From the cell containing the given text, extract its center point as (X, Y) coordinate. 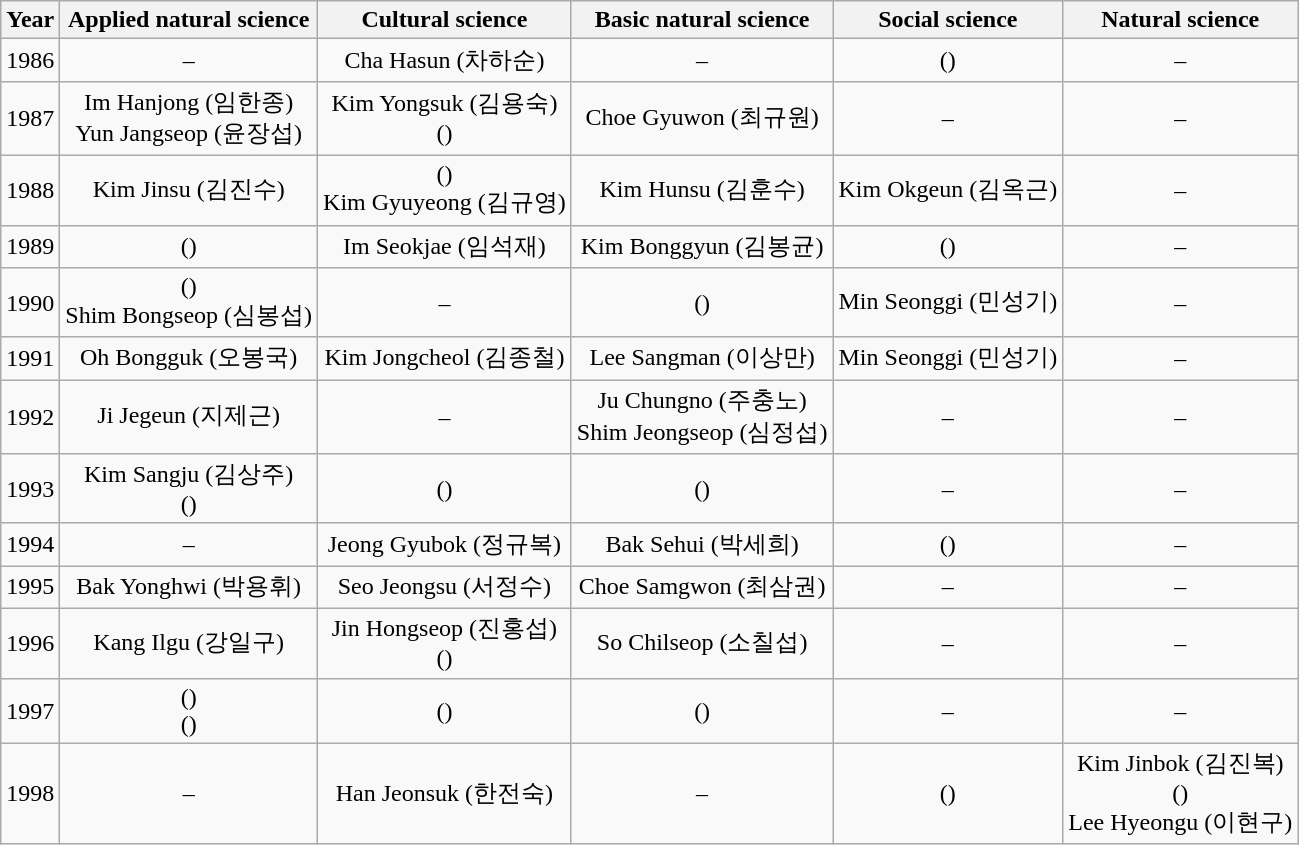
1989 (30, 246)
Ji Jegeun (지제근) (189, 417)
Natural science (1180, 20)
Choe Samgwon (최삼권) (702, 588)
So Chilseop (소칠섭) (702, 643)
Kim Jongcheol (김종철) (445, 358)
1993 (30, 489)
Bak Yonghwi (박용휘) (189, 588)
Kim Hunsu (김훈수) (702, 190)
()Kim Gyuyeong (김규영) (445, 190)
Bak Sehui (박세희) (702, 544)
Kim Yongsuk (김용숙) () (445, 118)
1987 (30, 118)
() () (189, 710)
Jeong Gyubok (정규복) (445, 544)
1986 (30, 60)
1995 (30, 588)
Social science (948, 20)
Basic natural science (702, 20)
1996 (30, 643)
Kim Jinbok (김진복) ()Lee Hyeongu (이현구) (1180, 794)
Choe Gyuwon (최규원) (702, 118)
Han Jeonsuk (한전숙) (445, 794)
1997 (30, 710)
Seo Jeongsu (서정수) (445, 588)
Kim Okgeun (김옥근) (948, 190)
1988 (30, 190)
Cha Hasun (차하순) (445, 60)
Lee Sangman (이상만) (702, 358)
Kim Sangju (김상주) () (189, 489)
1991 (30, 358)
1998 (30, 794)
Kim Bonggyun (김봉균) (702, 246)
()Shim Bongseop (심봉섭) (189, 303)
Applied natural science (189, 20)
Kang Ilgu (강일구) (189, 643)
1992 (30, 417)
Im Seokjae (임석재) (445, 246)
Oh Bongguk (오봉국) (189, 358)
1990 (30, 303)
Kim Jinsu (김진수) (189, 190)
Year (30, 20)
Cultural science (445, 20)
Im Hanjong (임한종)Yun Jangseop (윤장섭) (189, 118)
Jin Hongseop (진홍섭) () (445, 643)
1994 (30, 544)
Ju Chungno (주충노)Shim Jeongseop (심정섭) (702, 417)
